Capture the cell that displays the provided text and extract its (x, y) central coordinate. 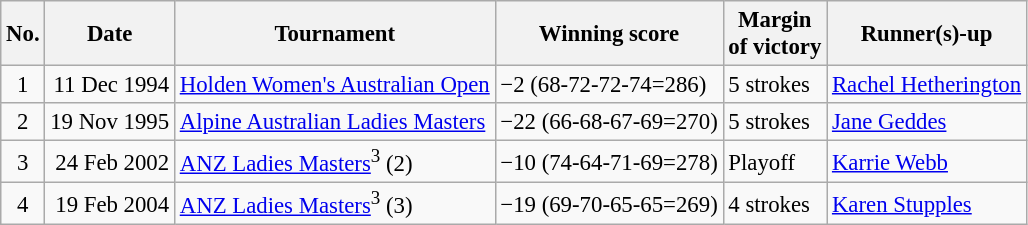
Date (110, 34)
24 Feb 2002 (110, 162)
Karen Stupples (927, 204)
Karrie Webb (927, 162)
Jane Geddes (927, 122)
3 (23, 162)
4 (23, 204)
19 Nov 1995 (110, 122)
Rachel Hetherington (927, 85)
ANZ Ladies Masters3 (3) (334, 204)
1 (23, 85)
Playoff (775, 162)
4 strokes (775, 204)
Alpine Australian Ladies Masters (334, 122)
Tournament (334, 34)
−22 (66-68-67-69=270) (609, 122)
Winning score (609, 34)
Runner(s)-up (927, 34)
Marginof victory (775, 34)
Holden Women's Australian Open (334, 85)
2 (23, 122)
No. (23, 34)
19 Feb 2004 (110, 204)
−19 (69-70-65-65=269) (609, 204)
−2 (68-72-72-74=286) (609, 85)
11 Dec 1994 (110, 85)
−10 (74-64-71-69=278) (609, 162)
ANZ Ladies Masters3 (2) (334, 162)
